Return the [x, y] coordinate for the center point of the cell that contains the specified text.  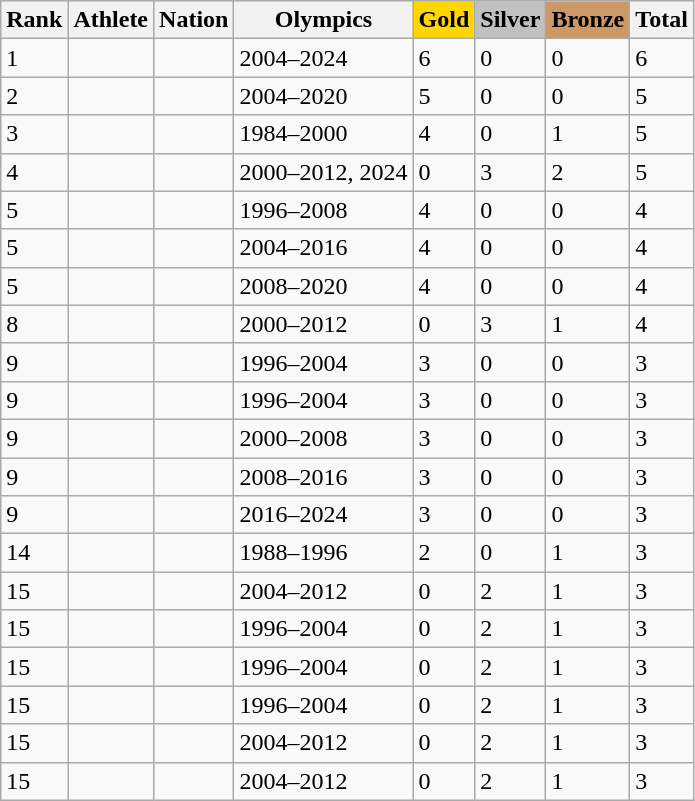
Bronze [588, 20]
Athlete [111, 20]
1988–1996 [324, 553]
Gold [444, 20]
2000–2008 [324, 438]
2004–2024 [324, 58]
1984–2000 [324, 134]
Silver [510, 20]
2000–2012, 2024 [324, 172]
Olympics [324, 20]
Rank [34, 20]
2008–2016 [324, 477]
8 [34, 324]
2004–2016 [324, 248]
2000–2012 [324, 324]
Nation [194, 20]
Total [662, 20]
2004–2020 [324, 96]
2016–2024 [324, 515]
1996–2008 [324, 210]
2008–2020 [324, 286]
14 [34, 553]
